Extract the (X, Y) coordinate from the center of the cell holding the provided text.  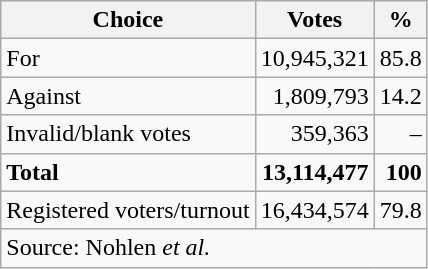
1,809,793 (314, 96)
Registered voters/turnout (128, 210)
16,434,574 (314, 210)
Choice (128, 20)
Against (128, 96)
10,945,321 (314, 58)
100 (400, 172)
14.2 (400, 96)
Total (128, 172)
85.8 (400, 58)
13,114,477 (314, 172)
Source: Nohlen et al. (214, 248)
% (400, 20)
Invalid/blank votes (128, 134)
For (128, 58)
Votes (314, 20)
79.8 (400, 210)
– (400, 134)
359,363 (314, 134)
